Detect which cell encompasses the target text, then output its [x, y] center coordinate. 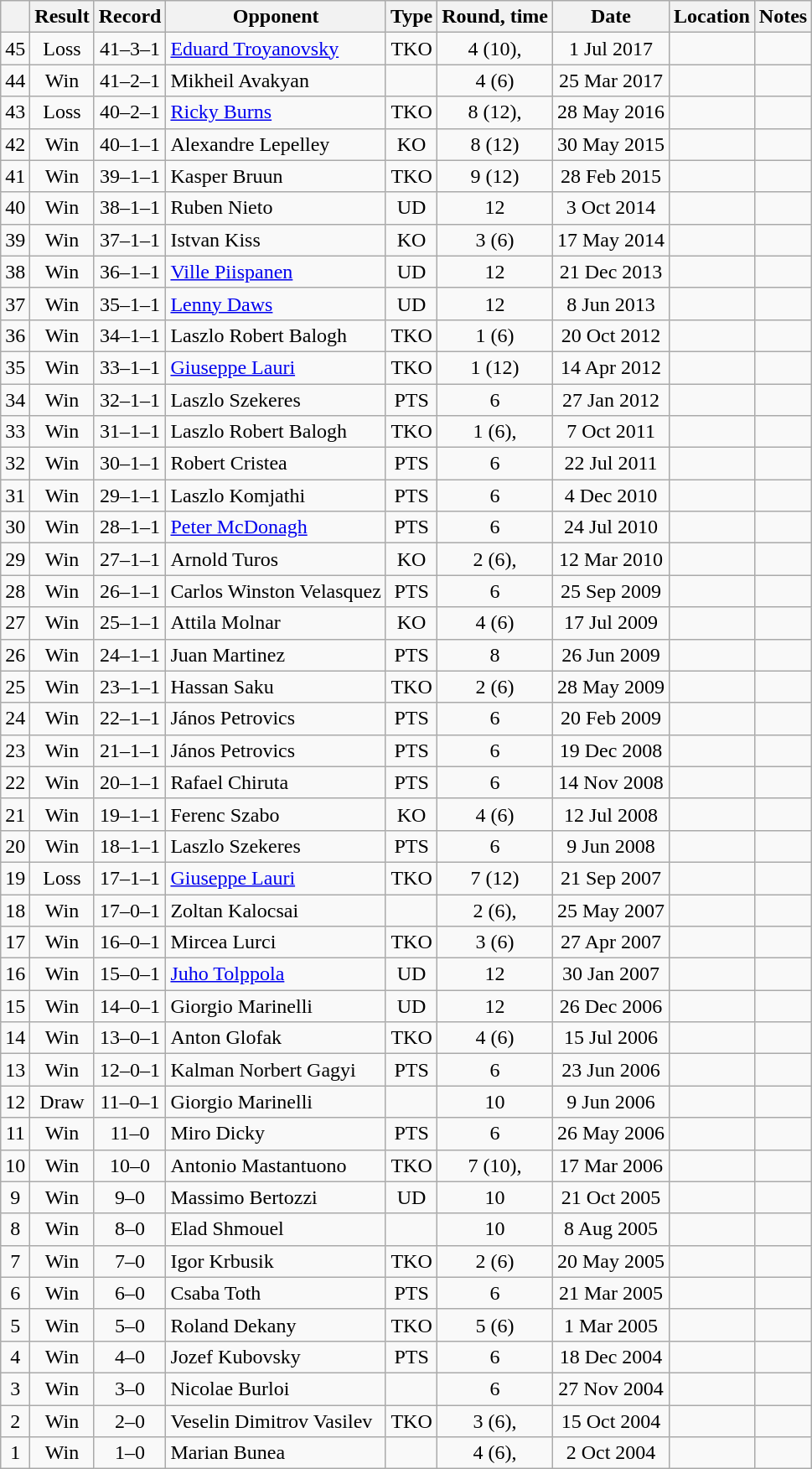
41 [15, 176]
2 Oct 2004 [610, 1453]
Hassan Saku [277, 687]
13 [15, 1070]
Ferenc Szabo [277, 814]
8 (12) [495, 144]
20 [15, 846]
24 Jul 2010 [610, 527]
Attila Molnar [277, 623]
24 [15, 719]
3 (6), [495, 1421]
25 May 2007 [610, 910]
28 May 2016 [610, 112]
Draw [62, 1102]
7 Oct 2011 [610, 432]
34 [15, 400]
22 Jul 2011 [610, 464]
12 Jul 2008 [610, 814]
27 Apr 2007 [610, 942]
35–1–1 [130, 304]
1–0 [130, 1453]
9 [15, 1197]
11–0–1 [130, 1102]
4 (6), [495, 1453]
18 [15, 910]
40–1–1 [130, 144]
21 [15, 814]
42 [15, 144]
26 [15, 655]
31–1–1 [130, 432]
Nicolae Burloi [277, 1389]
1 (12) [495, 367]
Kalman Norbert Gagyi [277, 1070]
38 [15, 272]
30 [15, 527]
4 (10), [495, 49]
22–1–1 [130, 719]
40 [15, 208]
Result [62, 17]
Marian Bunea [277, 1453]
Mircea Lurci [277, 942]
30 May 2015 [610, 144]
9 Jun 2008 [610, 846]
Mikheil Avakyan [277, 80]
7 (10), [495, 1165]
21 Dec 2013 [610, 272]
14–0–1 [130, 1006]
19 [15, 878]
26 Dec 2006 [610, 1006]
30 Jan 2007 [610, 974]
Opponent [277, 17]
Antonio Mastantuono [277, 1165]
36–1–1 [130, 272]
28 May 2009 [610, 687]
9–0 [130, 1197]
Location [712, 17]
4 [15, 1357]
14 [15, 1038]
8 Jun 2013 [610, 304]
9 Jun 2006 [610, 1102]
4–0 [130, 1357]
10–0 [130, 1165]
40–2–1 [130, 112]
18–1–1 [130, 846]
26–1–1 [130, 591]
8 Aug 2005 [610, 1229]
2–0 [130, 1421]
1 (6), [495, 432]
28 [15, 591]
12 Mar 2010 [610, 559]
8 (12), [495, 112]
17 [15, 942]
11 [15, 1134]
22 [15, 782]
Istvan Kiss [277, 240]
3–0 [130, 1389]
16 [15, 974]
1 Mar 2005 [610, 1325]
Arnold Turos [277, 559]
15 [15, 1006]
5–0 [130, 1325]
4 Dec 2010 [610, 496]
7 (12) [495, 878]
Lenny Daws [277, 304]
7–0 [130, 1261]
11–0 [130, 1134]
28–1–1 [130, 527]
Robert Cristea [277, 464]
21 Mar 2005 [610, 1293]
Roland Dekany [277, 1325]
Zoltan Kalocsai [277, 910]
39–1–1 [130, 176]
29–1–1 [130, 496]
17–1–1 [130, 878]
Igor Krbusik [277, 1261]
44 [15, 80]
17 Jul 2009 [610, 623]
36 [15, 335]
17 Mar 2006 [610, 1165]
15–0–1 [130, 974]
3 [15, 1389]
43 [15, 112]
Juan Martinez [277, 655]
35 [15, 367]
13–0–1 [130, 1038]
1 [15, 1453]
Elad Shmouel [277, 1229]
1 (6) [495, 335]
33–1–1 [130, 367]
Type [411, 17]
Alexandre Lepelley [277, 144]
38–1–1 [130, 208]
Round, time [495, 17]
21–1–1 [130, 750]
32 [15, 464]
9 (12) [495, 176]
Csaba Toth [277, 1293]
25 [15, 687]
Date [610, 17]
Ricky Burns [277, 112]
7 [15, 1261]
Kasper Bruun [277, 176]
27–1–1 [130, 559]
Ruben Nieto [277, 208]
17–0–1 [130, 910]
1 Jul 2017 [610, 49]
12–0–1 [130, 1070]
32–1–1 [130, 400]
25–1–1 [130, 623]
25 Mar 2017 [610, 80]
Juho Tolppola [277, 974]
8–0 [130, 1229]
Notes [783, 17]
24–1–1 [130, 655]
Carlos Winston Velasquez [277, 591]
23 [15, 750]
Anton Glofak [277, 1038]
5 (6) [495, 1325]
15 Jul 2006 [610, 1038]
2 [15, 1421]
20 Oct 2012 [610, 335]
Ville Piispanen [277, 272]
14 Nov 2008 [610, 782]
6–0 [130, 1293]
37–1–1 [130, 240]
Laszlo Komjathi [277, 496]
Record [130, 17]
17 May 2014 [610, 240]
Peter McDonagh [277, 527]
37 [15, 304]
19 Dec 2008 [610, 750]
34–1–1 [130, 335]
20 May 2005 [610, 1261]
15 Oct 2004 [610, 1421]
39 [15, 240]
5 [15, 1325]
Eduard Troyanovsky [277, 49]
Massimo Bertozzi [277, 1197]
20 Feb 2009 [610, 719]
14 Apr 2012 [610, 367]
20–1–1 [130, 782]
Rafael Chiruta [277, 782]
23–1–1 [130, 687]
Veselin Dimitrov Vasilev [277, 1421]
18 Dec 2004 [610, 1357]
Miro Dicky [277, 1134]
21 Sep 2007 [610, 878]
Jozef Kubovsky [277, 1357]
25 Sep 2009 [610, 591]
26 Jun 2009 [610, 655]
30–1–1 [130, 464]
23 Jun 2006 [610, 1070]
19–1–1 [130, 814]
33 [15, 432]
16–0–1 [130, 942]
27 Nov 2004 [610, 1389]
41–3–1 [130, 49]
29 [15, 559]
3 Oct 2014 [610, 208]
41–2–1 [130, 80]
27 [15, 623]
45 [15, 49]
31 [15, 496]
28 Feb 2015 [610, 176]
21 Oct 2005 [610, 1197]
27 Jan 2012 [610, 400]
26 May 2006 [610, 1134]
